Find where the given text appears and provide that cell's center as (X, Y) coordinate. 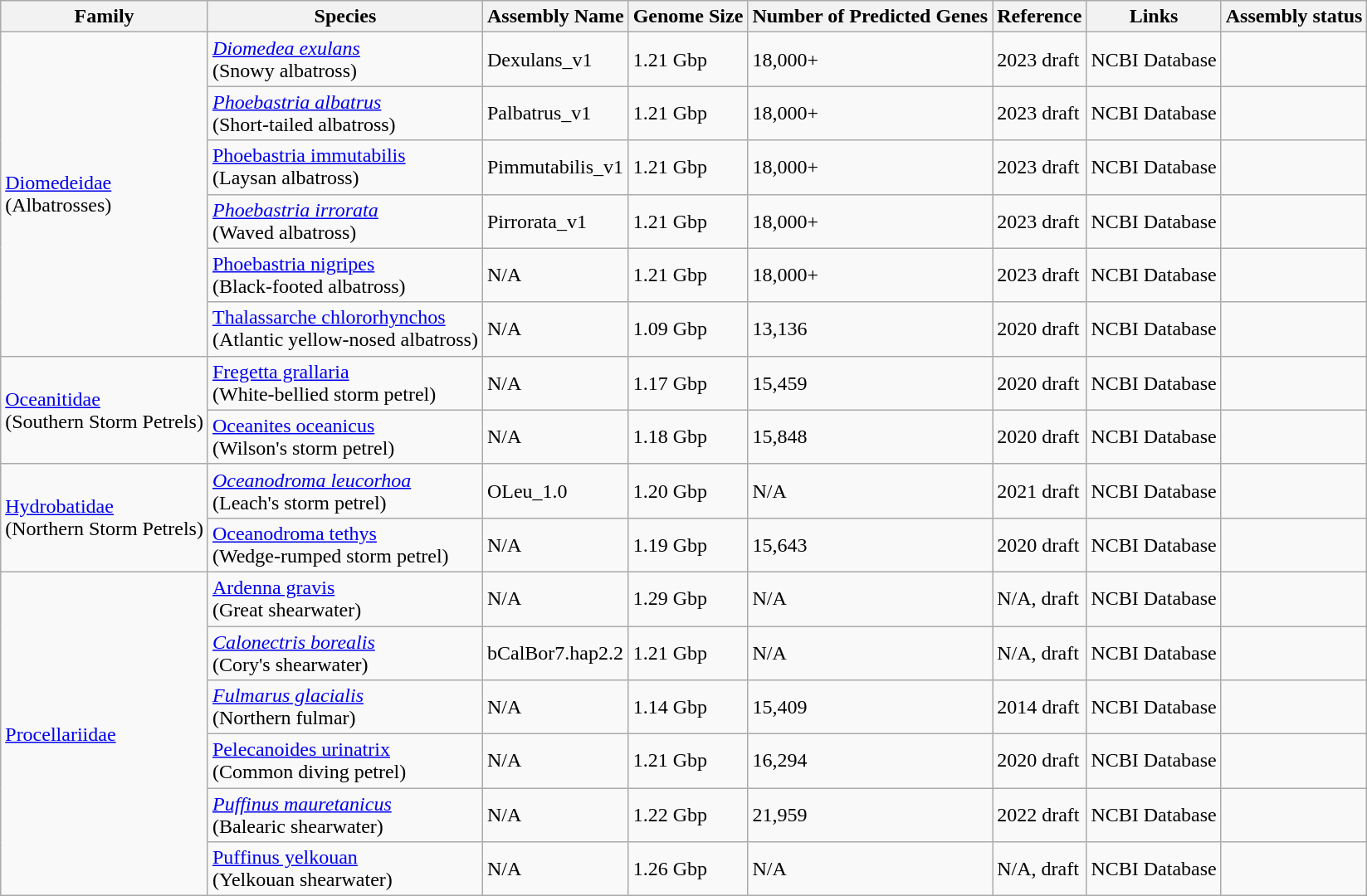
Fulmarus glacialis(Northern fulmar) (345, 707)
1.17 Gbp (688, 383)
Oceanodroma tethys(Wedge-rumped storm petrel) (345, 544)
Pelecanoides urinatrix(Common diving petrel) (345, 762)
Dexulans_v1 (555, 60)
1.09 Gbp (688, 329)
Fregetta grallaria(White-bellied storm petrel) (345, 383)
Assembly Name (555, 17)
Diomedeidae(Albatrosses) (105, 194)
Oceanodroma leucorhoa(Leach's storm petrel) (345, 491)
Phoebastria nigripes(Black-footed albatross) (345, 275)
Genome Size (688, 17)
Number of Predicted Genes (870, 17)
Palbatrus_v1 (555, 113)
Phoebastria immutabilis(Laysan albatross) (345, 168)
15,643 (870, 544)
Ardenna gravis(Great shearwater) (345, 599)
1.26 Gbp (688, 869)
2014 draft (1039, 707)
1.29 Gbp (688, 599)
2022 draft (1039, 815)
Diomedea exulans(Snowy albatross) (345, 60)
16,294 (870, 762)
Puffinus yelkouan(Yelkouan shearwater) (345, 869)
Phoebastria albatrus(Short-tailed albatross) (345, 113)
Hydrobatidae(Northern Storm Petrels) (105, 518)
Oceanitidae(Southern Storm Petrels) (105, 410)
Pirrorata_v1 (555, 221)
1.19 Gbp (688, 544)
1.20 Gbp (688, 491)
Procellariidae (105, 733)
15,848 (870, 436)
bCalBor7.hap2.2 (555, 652)
Links (1154, 17)
2021 draft (1039, 491)
15,409 (870, 707)
Reference (1039, 17)
Oceanites oceanicus(Wilson's storm petrel) (345, 436)
1.14 Gbp (688, 707)
Assembly status (1294, 17)
Phoebastria irrorata(Waved albatross) (345, 221)
Calonectris borealis(Cory's shearwater) (345, 652)
OLeu_1.0 (555, 491)
Species (345, 17)
Family (105, 17)
13,136 (870, 329)
15,459 (870, 383)
1.18 Gbp (688, 436)
Puffinus mauretanicus(Balearic shearwater) (345, 815)
Thalassarche chlororhynchos(Atlantic yellow-nosed albatross) (345, 329)
21,959 (870, 815)
1.22 Gbp (688, 815)
Pimmutabilis_v1 (555, 168)
